Output the (X, Y) coordinate of the center of the cell containing the given text.  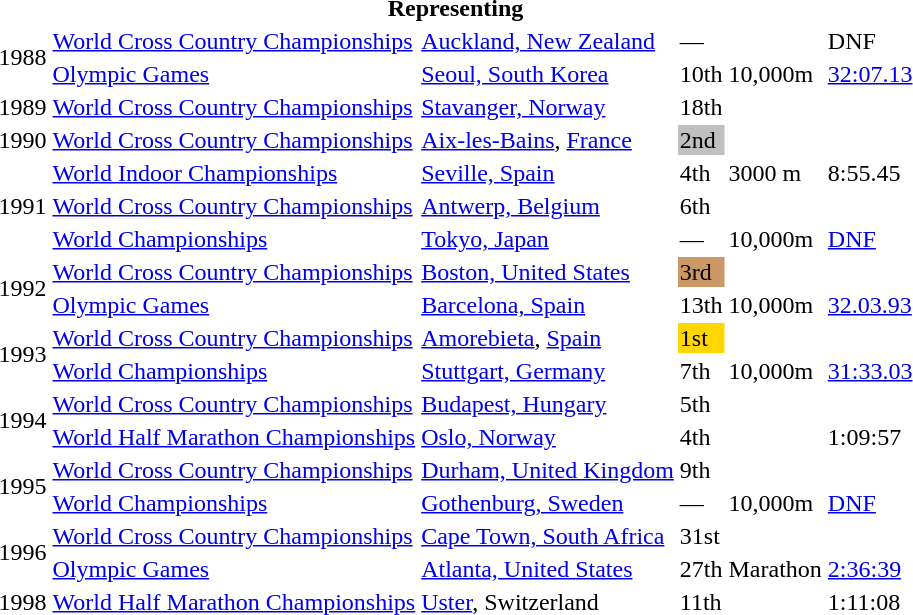
3000 m (775, 173)
Gothenburg, Sweden (548, 503)
Seoul, South Korea (548, 74)
31st (701, 536)
Barcelona, Spain (548, 305)
Stavanger, Norway (548, 107)
3rd (701, 272)
Atlanta, United States (548, 569)
6th (701, 206)
1st (701, 338)
Amorebieta, Spain (548, 338)
Aix-les-Bains, France (548, 140)
10th (701, 74)
Cape Town, South Africa (548, 536)
World Half Marathon Championships (234, 437)
Antwerp, Belgium (548, 206)
18th (701, 107)
13th (701, 305)
5th (701, 404)
9th (701, 470)
2nd (701, 140)
27th (701, 569)
Seville, Spain (548, 173)
Auckland, New Zealand (548, 41)
Budapest, Hungary (548, 404)
Marathon (775, 569)
Tokyo, Japan (548, 239)
Oslo, Norway (548, 437)
World Indoor Championships (234, 173)
Boston, United States (548, 272)
Durham, United Kingdom (548, 470)
Stuttgart, Germany (548, 371)
7th (701, 371)
